Return [x, y] of the center of cell containing provided text 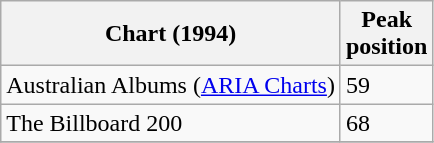
59 [386, 85]
Peakposition [386, 34]
Australian Albums (ARIA Charts) [171, 85]
The Billboard 200 [171, 123]
Chart (1994) [171, 34]
68 [386, 123]
